Search for the cell housing the specified text and yield its (x, y) center coordinate. 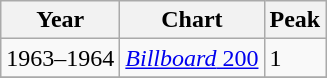
Peak (295, 20)
Year (60, 20)
1963–1964 (60, 58)
Billboard 200 (192, 58)
1 (295, 58)
Chart (192, 20)
